Return the (X, Y) coordinate for the center point of the cell that contains the specified text.  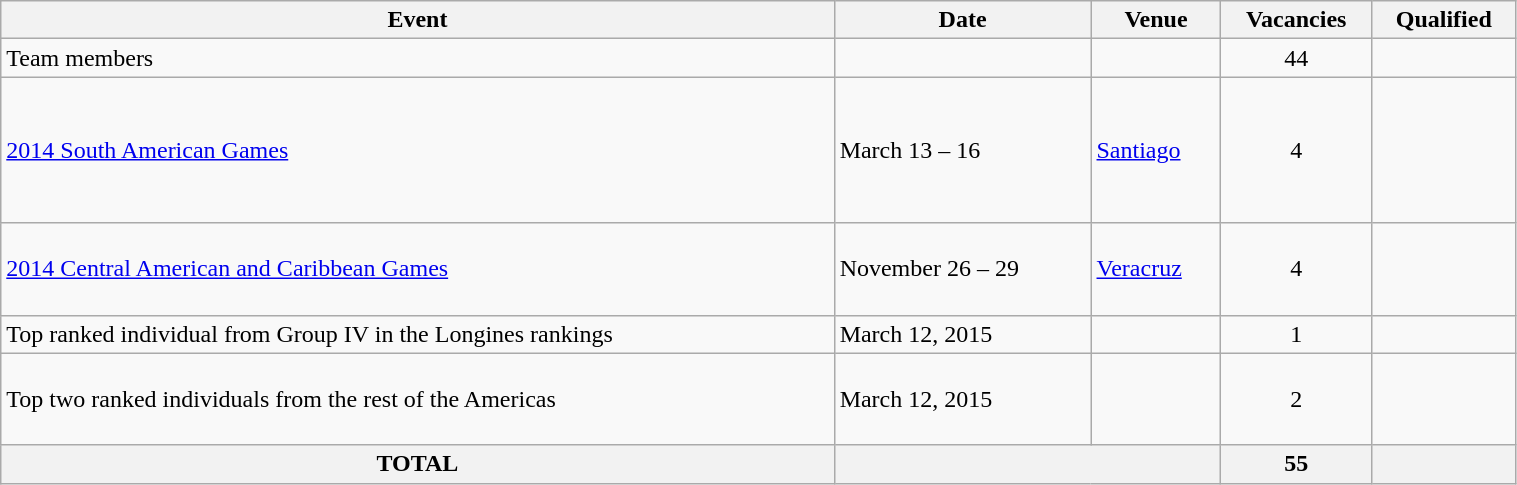
2 (1296, 399)
1 (1296, 334)
Qualified (1444, 20)
Venue (1156, 20)
November 26 – 29 (962, 269)
44 (1296, 58)
Event (418, 20)
55 (1296, 464)
TOTAL (418, 464)
2014 South American Games (418, 150)
Veracruz (1156, 269)
Top ranked individual from Group IV in the Longines rankings (418, 334)
March 13 – 16 (962, 150)
Vacancies (1296, 20)
2014 Central American and Caribbean Games (418, 269)
Top two ranked individuals from the rest of the Americas (418, 399)
Team members (418, 58)
Date (962, 20)
Santiago (1156, 150)
